Search for the cell housing the specified text and yield its [X, Y] center coordinate. 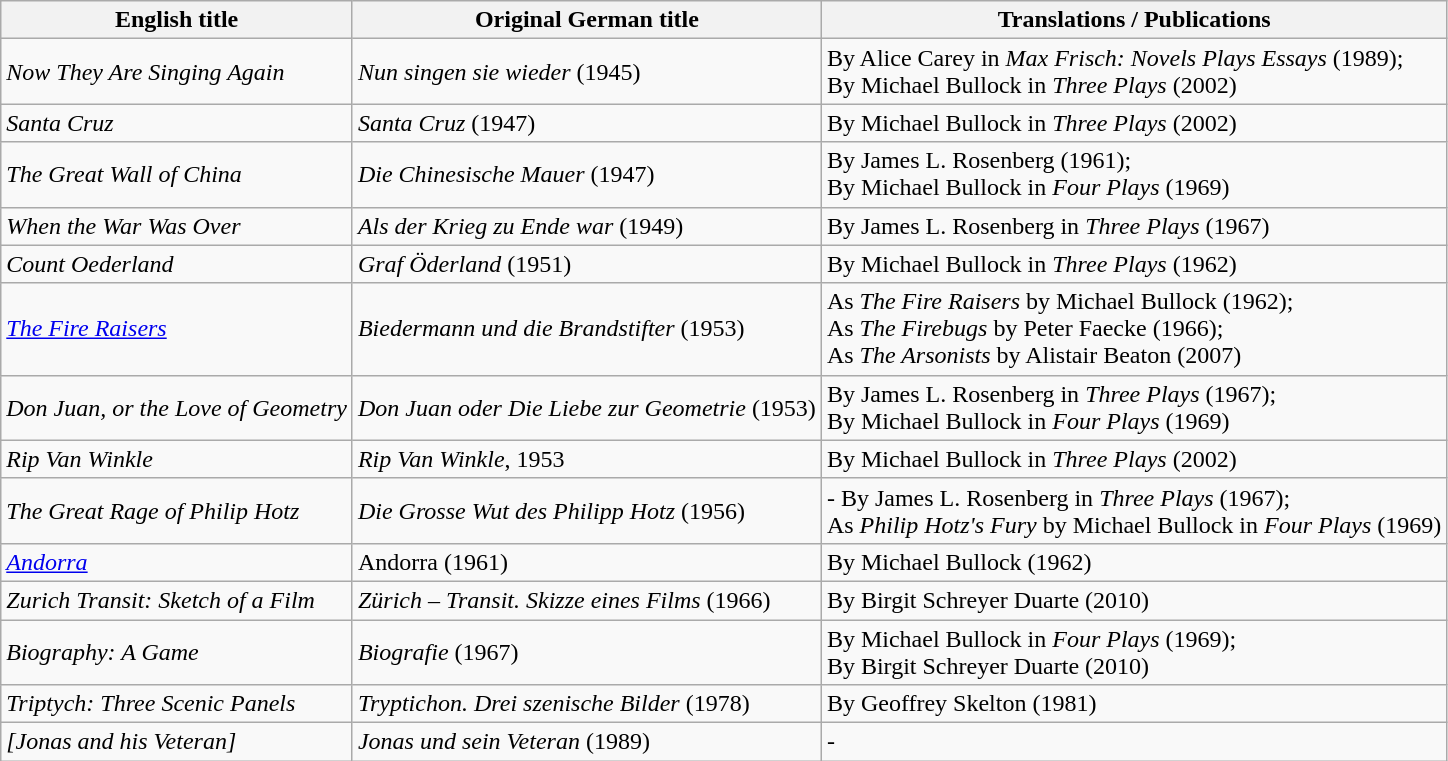
Count Oederland [177, 264]
Andorra [177, 562]
Graf Öderland (1951) [586, 264]
- [1134, 742]
Biografie (1967) [586, 652]
By James L. Rosenberg (1961); By Michael Bullock in Four Plays (1969) [1134, 174]
By James L. Rosenberg in Three Plays (1967) [1134, 226]
Now They Are Singing Again [177, 72]
The Great Wall of China [177, 174]
Die Chinesische Mauer (1947) [586, 174]
Biedermann und die Brandstifter (1953) [586, 329]
Die Grosse Wut des Philipp Hotz (1956) [586, 510]
Translations / Publications [1134, 20]
Santa Cruz [177, 123]
Don Juan, or the Love of Geometry [177, 408]
By Michael Bullock in Three Plays (1962) [1134, 264]
Biography: A Game [177, 652]
Original German title [586, 20]
By Alice Carey in Max Frisch: Novels Plays Essays (1989); By Michael Bullock in Three Plays (2002) [1134, 72]
Rip Van Winkle [177, 459]
[Jonas and his Veteran] [177, 742]
The Fire Raisers [177, 329]
Rip Van Winkle, 1953 [586, 459]
Santa Cruz (1947) [586, 123]
Als der Krieg zu Ende war (1949) [586, 226]
Nun singen sie wieder (1945) [586, 72]
As The Fire Raisers by Michael Bullock (1962); As The Firebugs by Peter Faecke (1966);As The Arsonists by Alistair Beaton (2007) [1134, 329]
Zürich – Transit. Skizze eines Films (1966) [586, 600]
By James L. Rosenberg in Three Plays (1967); By Michael Bullock in Four Plays (1969) [1134, 408]
By Michael Bullock in Four Plays (1969);By Birgit Schreyer Duarte (2010) [1134, 652]
Triptych: Three Scenic Panels [177, 704]
By Michael Bullock (1962) [1134, 562]
- By James L. Rosenberg in Three Plays (1967); As Philip Hotz's Fury by Michael Bullock in Four Plays (1969) [1134, 510]
When the War Was Over [177, 226]
By Geoffrey Skelton (1981) [1134, 704]
Tryptichon. Drei szenische Bilder (1978) [586, 704]
Don Juan oder Die Liebe zur Geometrie (1953) [586, 408]
English title [177, 20]
The Great Rage of Philip Hotz [177, 510]
By Birgit Schreyer Duarte (2010) [1134, 600]
Andorra (1961) [586, 562]
Zurich Transit: Sketch of a Film [177, 600]
Jonas und sein Veteran (1989) [586, 742]
